Detect which cell encompasses the target text, then output its [X, Y] center coordinate. 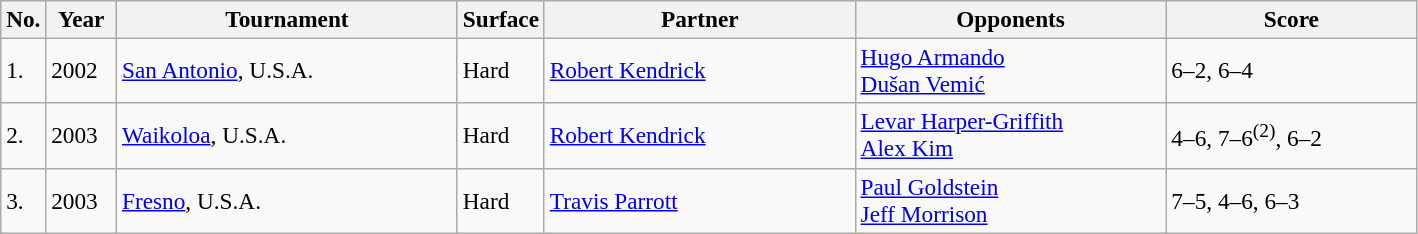
Partner [700, 19]
2. [24, 136]
4–6, 7–6(2), 6–2 [1292, 136]
Levar Harper-Griffith Alex Kim [1010, 136]
Hugo Armando Dušan Vemić [1010, 70]
2002 [82, 70]
Surface [500, 19]
Tournament [288, 19]
No. [24, 19]
7–5, 4–6, 6–3 [1292, 200]
1. [24, 70]
3. [24, 200]
Travis Parrott [700, 200]
Score [1292, 19]
Waikoloa, U.S.A. [288, 136]
Paul Goldstein Jeff Morrison [1010, 200]
Fresno, U.S.A. [288, 200]
6–2, 6–4 [1292, 70]
Opponents [1010, 19]
Year [82, 19]
San Antonio, U.S.A. [288, 70]
